Find where the given text appears and provide that cell's center as [x, y] coordinate. 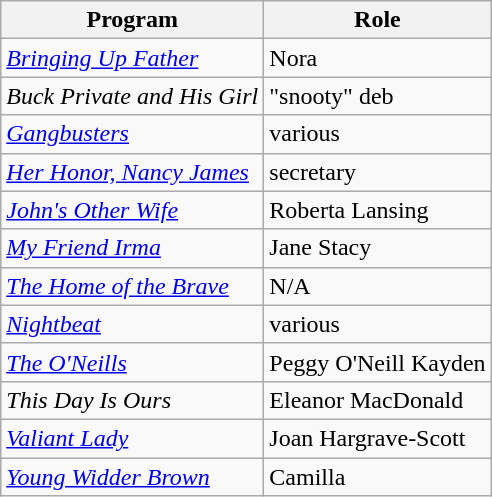
Buck Private and His Girl [132, 96]
Program [132, 20]
The O'Neills [132, 362]
This Day Is Ours [132, 400]
Jane Stacy [378, 248]
Role [378, 20]
Her Honor, Nancy James [132, 172]
"snooty" deb [378, 96]
Peggy O'Neill Kayden [378, 362]
Nora [378, 58]
My Friend Irma [132, 248]
Nightbeat [132, 324]
Eleanor MacDonald [378, 400]
Roberta Lansing [378, 210]
The Home of the Brave [132, 286]
Bringing Up Father [132, 58]
John's Other Wife [132, 210]
Young Widder Brown [132, 477]
Joan Hargrave-Scott [378, 438]
Gangbusters [132, 134]
Camilla [378, 477]
secretary [378, 172]
Valiant Lady [132, 438]
N/A [378, 286]
